Capture the cell that displays the provided text and extract its (X, Y) central coordinate. 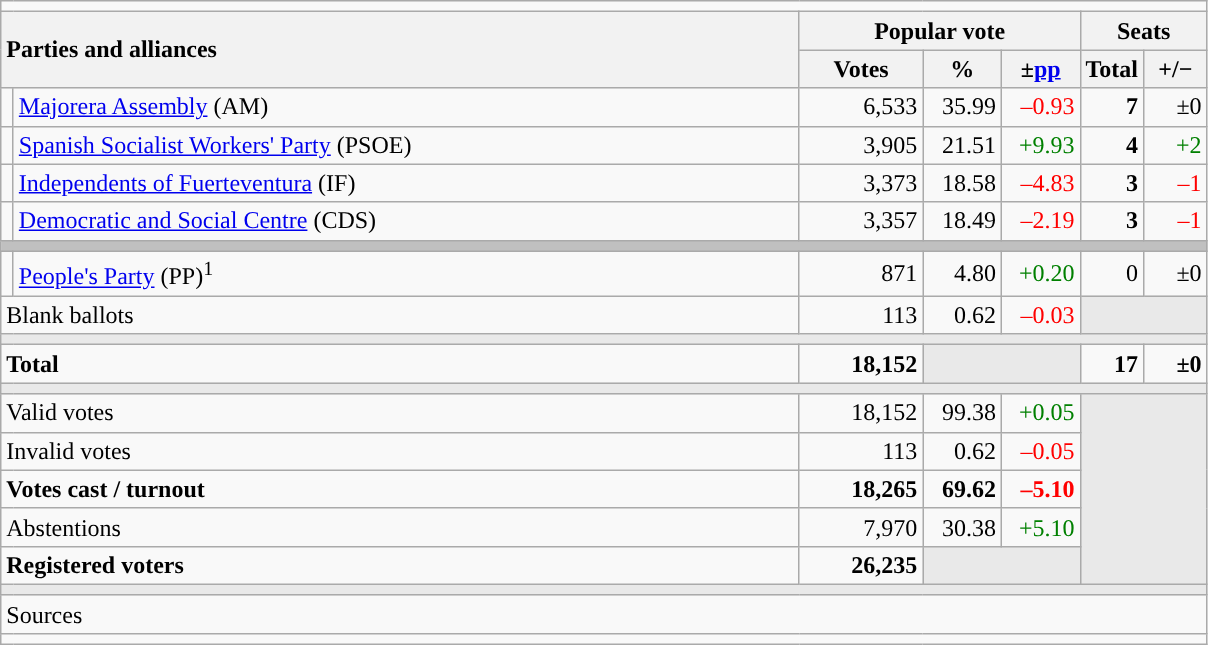
3,357 (861, 221)
26,235 (861, 565)
Votes cast / turnout (400, 489)
–2.19 (1040, 221)
18.49 (962, 221)
–4.83 (1040, 183)
Abstentions (400, 527)
Invalid votes (400, 451)
7 (1112, 107)
Popular vote (940, 31)
4.80 (962, 274)
Votes (861, 69)
+5.10 (1040, 527)
0 (1112, 274)
6,533 (861, 107)
Majorera Assembly (AM) (406, 107)
17 (1112, 364)
% (962, 69)
Independents of Fuerteventura (IF) (406, 183)
18.58 (962, 183)
Blank ballots (400, 315)
Spanish Socialist Workers' Party (PSOE) (406, 145)
Parties and alliances (400, 50)
4 (1112, 145)
±pp (1040, 69)
35.99 (962, 107)
–0.93 (1040, 107)
99.38 (962, 413)
+0.05 (1040, 413)
21.51 (962, 145)
–0.05 (1040, 451)
871 (861, 274)
+/− (1176, 69)
Democratic and Social Centre (CDS) (406, 221)
Valid votes (400, 413)
30.38 (962, 527)
3,905 (861, 145)
18,265 (861, 489)
+9.93 (1040, 145)
69.62 (962, 489)
–0.03 (1040, 315)
People's Party (PP)1 (406, 274)
Seats (1144, 31)
Registered voters (400, 565)
7,970 (861, 527)
+0.20 (1040, 274)
+2 (1176, 145)
–5.10 (1040, 489)
3,373 (861, 183)
Sources (604, 614)
